Find where the given text appears and provide that cell's center as [x, y] coordinate. 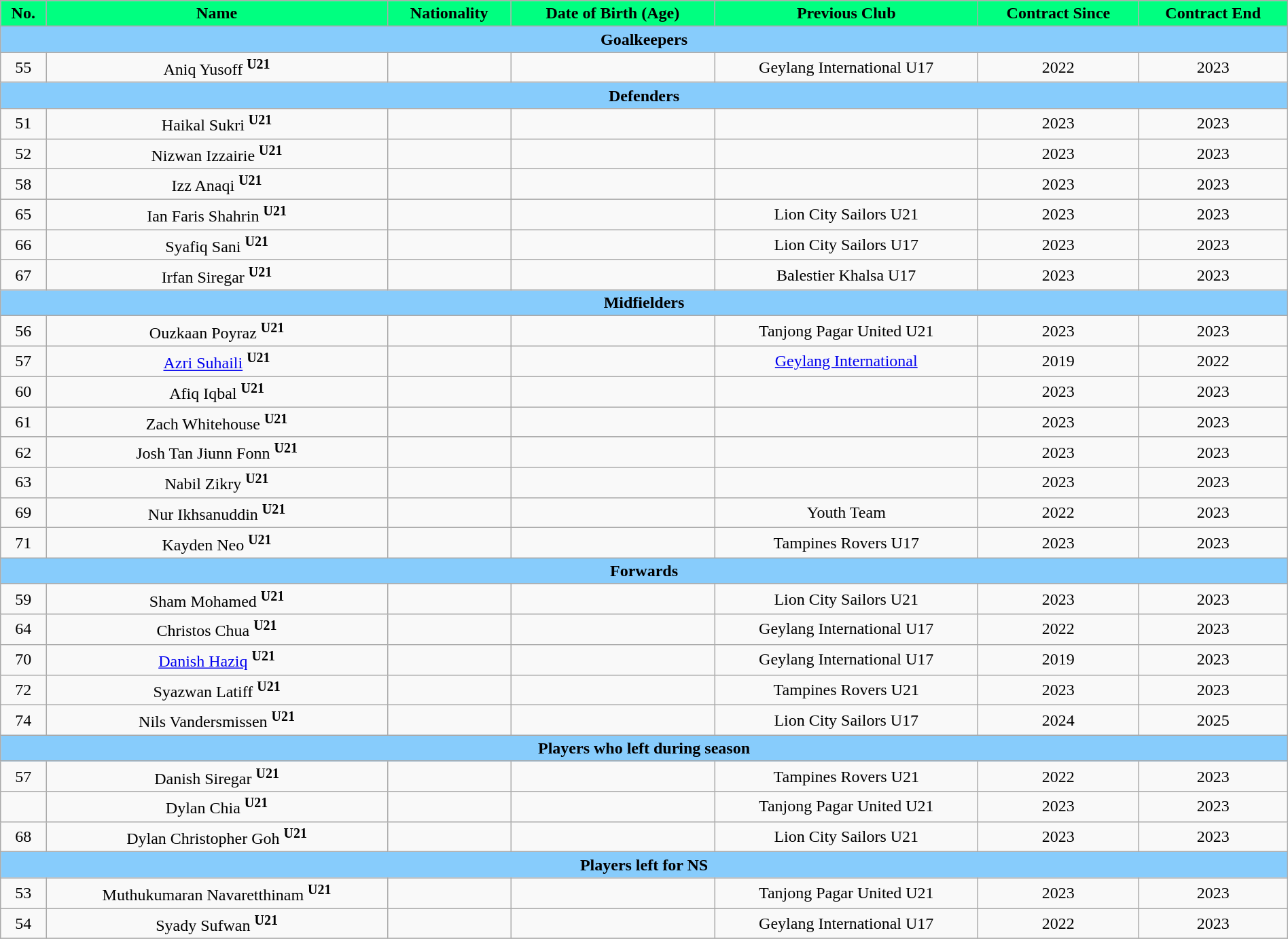
Contract Since [1058, 14]
Dylan Chia U21 [217, 807]
54 [23, 923]
Irfan Siregar U21 [217, 274]
67 [23, 274]
Zach Whitehouse U21 [217, 423]
No. [23, 14]
66 [23, 245]
Nizwan Izzairie U21 [217, 154]
Goalkeepers [644, 39]
Haikal Sukri U21 [217, 124]
2025 [1213, 720]
Christos Chua U21 [217, 629]
59 [23, 599]
2024 [1058, 720]
Kayden Neo U21 [217, 544]
56 [23, 332]
Danish Haziq U21 [217, 659]
51 [23, 124]
Danish Siregar U21 [217, 776]
Ouzkaan Poyraz U21 [217, 332]
Midfielders [644, 303]
Previous Club [846, 14]
62 [23, 453]
Aniq Yusoff U21 [217, 68]
61 [23, 423]
52 [23, 154]
Izz Anaqi U21 [217, 185]
Defenders [644, 95]
Azri Suhaili U21 [217, 361]
Players who left during season [644, 748]
Contract End [1213, 14]
Syafiq Sani U21 [217, 245]
Nabil Zikry U21 [217, 482]
Forwards [644, 571]
Ian Faris Shahrin U21 [217, 215]
69 [23, 512]
Players left for NS [644, 865]
60 [23, 391]
64 [23, 629]
Sham Mohamed U21 [217, 599]
Afiq Iqbal U21 [217, 391]
65 [23, 215]
Youth Team [846, 512]
Dylan Christopher Goh U21 [217, 837]
Muthukumaran Navaretthinam U21 [217, 893]
Nur Ikhsanuddin U21 [217, 512]
Tampines Rovers U17 [846, 544]
Syady Sufwan U21 [217, 923]
Date of Birth (Age) [613, 14]
Balestier Khalsa U17 [846, 274]
Syazwan Latiff U21 [217, 690]
63 [23, 482]
68 [23, 837]
Nils Vandersmissen U21 [217, 720]
Geylang International [846, 361]
55 [23, 68]
58 [23, 185]
53 [23, 893]
Josh Tan Jiunn Fonn U21 [217, 453]
72 [23, 690]
74 [23, 720]
Nationality [449, 14]
Name [217, 14]
71 [23, 544]
70 [23, 659]
